Return the [x, y] coordinate for the center point of the cell that contains the specified text.  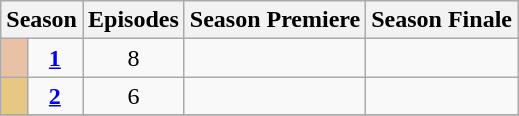
8 [133, 58]
Episodes [133, 20]
Season [42, 20]
Season Premiere [274, 20]
1 [54, 58]
Season Finale [442, 20]
2 [54, 96]
6 [133, 96]
